Determine the [x, y] coordinate at the center of the cell enclosing the given text.  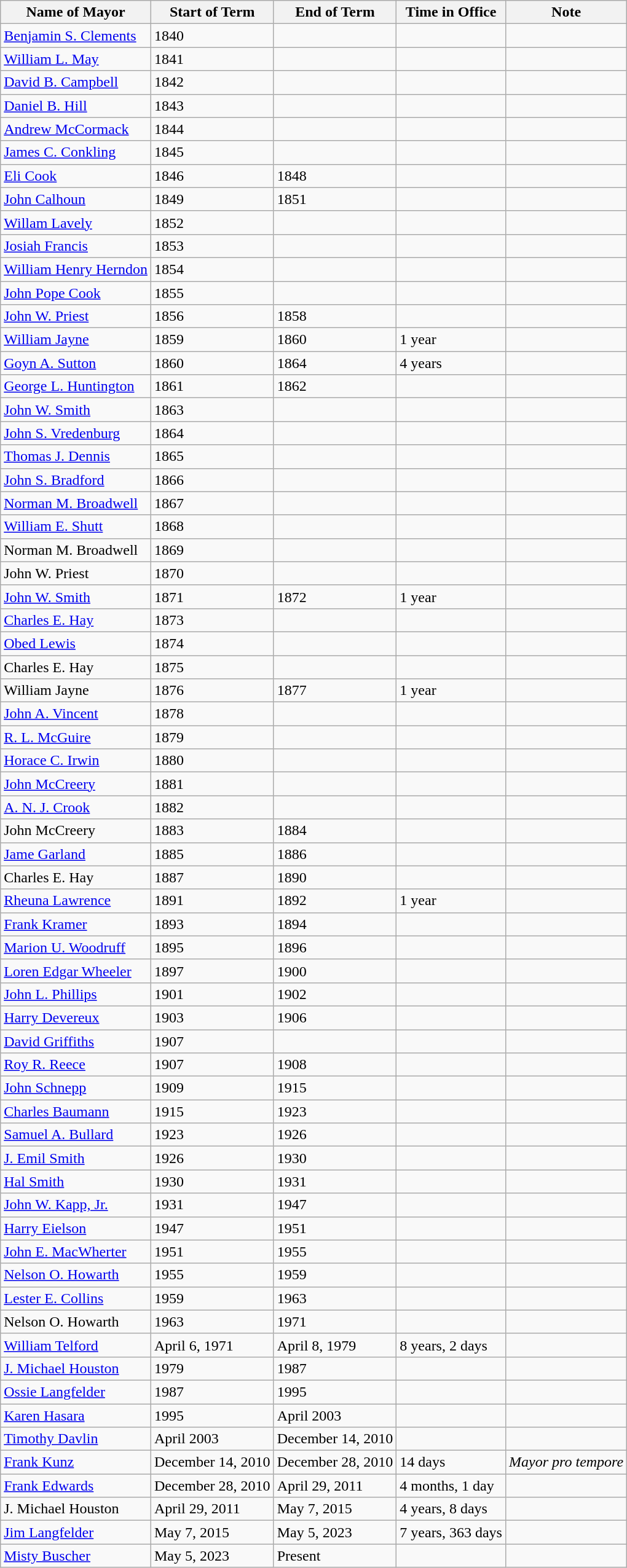
1856 [212, 316]
1908 [335, 1065]
1854 [212, 269]
4 years [451, 363]
A. N. J. Crook [76, 807]
1871 [212, 597]
1971 [335, 1322]
Horace C. Irwin [76, 761]
J. Emil Smith [76, 1158]
1979 [212, 1368]
Frank Kunz [76, 1462]
William Telford [76, 1345]
1861 [212, 386]
1901 [212, 994]
John W. Kapp, Jr. [76, 1205]
1843 [212, 106]
Daniel B. Hill [76, 106]
1868 [212, 527]
1876 [212, 691]
Jim Langfelder [76, 1532]
Note [566, 12]
Mayor pro tempore [566, 1462]
1890 [335, 877]
Frank Kramer [76, 924]
John Calhoun [76, 199]
1873 [212, 620]
Benjamin S. Clements [76, 36]
1863 [212, 410]
Jame Garland [76, 854]
1878 [212, 714]
1859 [212, 340]
1880 [212, 761]
William L. May [76, 59]
Obed Lewis [76, 643]
1840 [212, 36]
1906 [335, 1017]
1896 [335, 947]
1884 [335, 831]
1895 [212, 947]
1883 [212, 831]
Charles Baumann [76, 1111]
Time in Office [451, 12]
John A. Vincent [76, 714]
14 days [451, 1462]
Josiah Francis [76, 246]
David B. Campbell [76, 82]
Marion U. Woodruff [76, 947]
1853 [212, 246]
1903 [212, 1017]
Thomas J. Dennis [76, 457]
John Pope Cook [76, 293]
Goyn A. Sutton [76, 363]
1894 [335, 924]
1885 [212, 854]
1891 [212, 901]
1869 [212, 550]
1865 [212, 457]
April 6, 1971 [212, 1345]
1848 [335, 176]
Present [335, 1556]
1909 [212, 1088]
1902 [335, 994]
End of Term [335, 12]
Samuel A. Bullard [76, 1135]
1882 [212, 807]
William E. Shutt [76, 527]
1886 [335, 854]
1887 [212, 877]
1845 [212, 152]
John L. Phillips [76, 994]
John S. Bradford [76, 480]
1862 [335, 386]
1892 [335, 901]
1841 [212, 59]
1874 [212, 643]
1844 [212, 129]
7 years, 363 days [451, 1532]
1872 [335, 597]
David Griffiths [76, 1041]
Harry Devereux [76, 1017]
1879 [212, 737]
1893 [212, 924]
1897 [212, 971]
Frank Edwards [76, 1486]
1858 [335, 316]
1849 [212, 199]
Loren Edgar Wheeler [76, 971]
1842 [212, 82]
George L. Huntington [76, 386]
Harry Eielson [76, 1228]
1870 [212, 573]
Misty Buscher [76, 1556]
Ossie Langfelder [76, 1392]
Hal Smith [76, 1182]
1877 [335, 691]
1851 [335, 199]
1867 [212, 503]
John Schnepp [76, 1088]
Roy R. Reece [76, 1065]
Karen Hasara [76, 1415]
R. L. McGuire [76, 737]
8 years, 2 days [451, 1345]
1881 [212, 784]
Start of Term [212, 12]
Name of Mayor [76, 12]
1846 [212, 176]
1855 [212, 293]
Willam Lavely [76, 222]
Lester E. Collins [76, 1298]
Andrew McCormack [76, 129]
Timothy Davlin [76, 1439]
4 months, 1 day [451, 1486]
Eli Cook [76, 176]
John E. MacWherter [76, 1252]
John S. Vredenburg [76, 433]
Rheuna Lawrence [76, 901]
1875 [212, 667]
4 years, 8 days [451, 1509]
James C. Conkling [76, 152]
April 8, 1979 [335, 1345]
William Henry Herndon [76, 269]
1900 [335, 971]
1852 [212, 222]
1866 [212, 480]
